For the text-containing cell, return its midpoint in (X, Y) coordinate format. 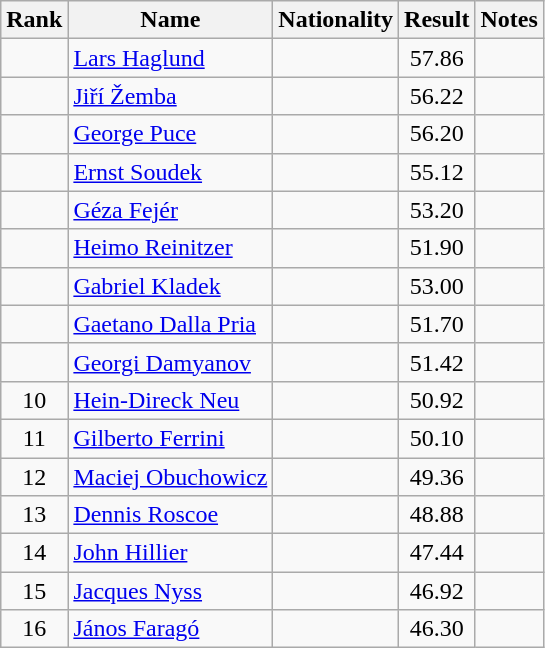
Nationality (336, 20)
Dennis Roscoe (170, 515)
12 (34, 477)
15 (34, 591)
11 (34, 438)
Gaetano Dalla Pria (170, 324)
10 (34, 400)
57.86 (437, 58)
56.20 (437, 134)
50.92 (437, 400)
13 (34, 515)
51.90 (437, 248)
Géza Fejér (170, 210)
49.36 (437, 477)
46.30 (437, 629)
46.92 (437, 591)
51.70 (437, 324)
Gabriel Kladek (170, 286)
John Hillier (170, 553)
47.44 (437, 553)
14 (34, 553)
Gilberto Ferrini (170, 438)
George Puce (170, 134)
Lars Haglund (170, 58)
Jacques Nyss (170, 591)
53.00 (437, 286)
Rank (34, 20)
Hein-Direck Neu (170, 400)
Name (170, 20)
Jiří Žemba (170, 96)
53.20 (437, 210)
50.10 (437, 438)
16 (34, 629)
56.22 (437, 96)
Notes (509, 20)
Maciej Obuchowicz (170, 477)
Ernst Soudek (170, 172)
51.42 (437, 362)
48.88 (437, 515)
Georgi Damyanov (170, 362)
János Faragó (170, 629)
55.12 (437, 172)
Heimo Reinitzer (170, 248)
Result (437, 20)
